Detect which cell encompasses the target text, then output its [x, y] center coordinate. 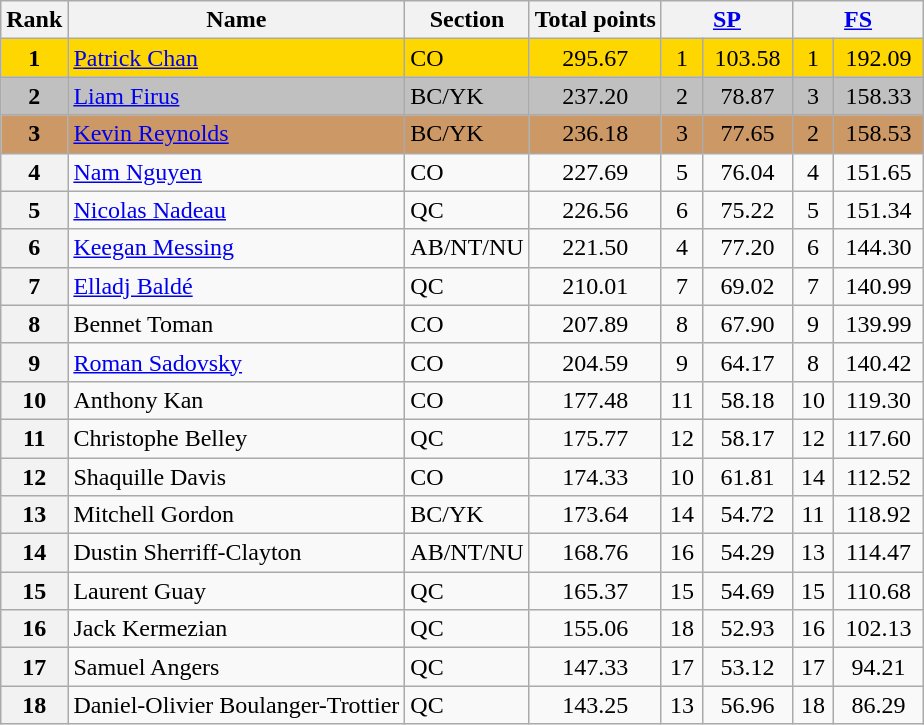
Samuel Angers [236, 667]
237.20 [595, 96]
110.68 [878, 591]
204.59 [595, 362]
139.99 [878, 324]
144.30 [878, 248]
147.33 [595, 667]
FS [858, 20]
54.69 [747, 591]
Roman Sadovsky [236, 362]
58.18 [747, 400]
Nam Nguyen [236, 172]
77.20 [747, 248]
69.02 [747, 286]
94.21 [878, 667]
165.37 [595, 591]
78.87 [747, 96]
Christophe Belley [236, 438]
Keegan Messing [236, 248]
Daniel-Olivier Boulanger-Trottier [236, 705]
Section [467, 20]
Total points [595, 20]
140.42 [878, 362]
158.33 [878, 96]
Dustin Sherriff-Clayton [236, 553]
226.56 [595, 210]
67.90 [747, 324]
151.65 [878, 172]
114.47 [878, 553]
Name [236, 20]
173.64 [595, 515]
207.89 [595, 324]
Elladj Baldé [236, 286]
Bennet Toman [236, 324]
174.33 [595, 477]
76.04 [747, 172]
Shaquille Davis [236, 477]
75.22 [747, 210]
210.01 [595, 286]
102.13 [878, 629]
143.25 [595, 705]
Jack Kermezian [236, 629]
77.65 [747, 134]
158.53 [878, 134]
Kevin Reynolds [236, 134]
117.60 [878, 438]
236.18 [595, 134]
155.06 [595, 629]
Laurent Guay [236, 591]
295.67 [595, 58]
118.92 [878, 515]
221.50 [595, 248]
58.17 [747, 438]
54.29 [747, 553]
86.29 [878, 705]
168.76 [595, 553]
175.77 [595, 438]
61.81 [747, 477]
Rank [34, 20]
53.12 [747, 667]
Patrick Chan [236, 58]
177.48 [595, 400]
Nicolas Nadeau [236, 210]
Anthony Kan [236, 400]
Mitchell Gordon [236, 515]
151.34 [878, 210]
54.72 [747, 515]
56.96 [747, 705]
140.99 [878, 286]
119.30 [878, 400]
Liam Firus [236, 96]
192.09 [878, 58]
103.58 [747, 58]
52.93 [747, 629]
227.69 [595, 172]
64.17 [747, 362]
112.52 [878, 477]
SP [726, 20]
